Capture the cell that displays the provided text and extract its [X, Y] central coordinate. 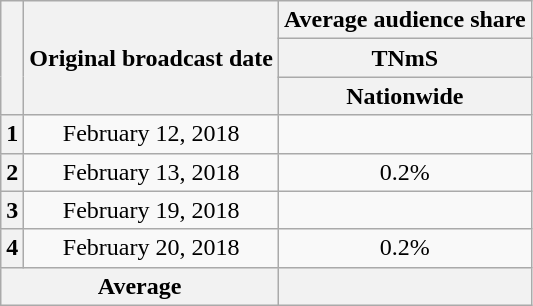
2 [12, 172]
Nationwide [404, 96]
February 19, 2018 [152, 210]
February 13, 2018 [152, 172]
4 [12, 248]
1 [12, 134]
February 20, 2018 [152, 248]
Average audience share [404, 20]
Original broadcast date [152, 58]
TNmS [404, 58]
February 12, 2018 [152, 134]
Average [140, 286]
3 [12, 210]
